Find where the given text appears and provide that cell's center as [x, y] coordinate. 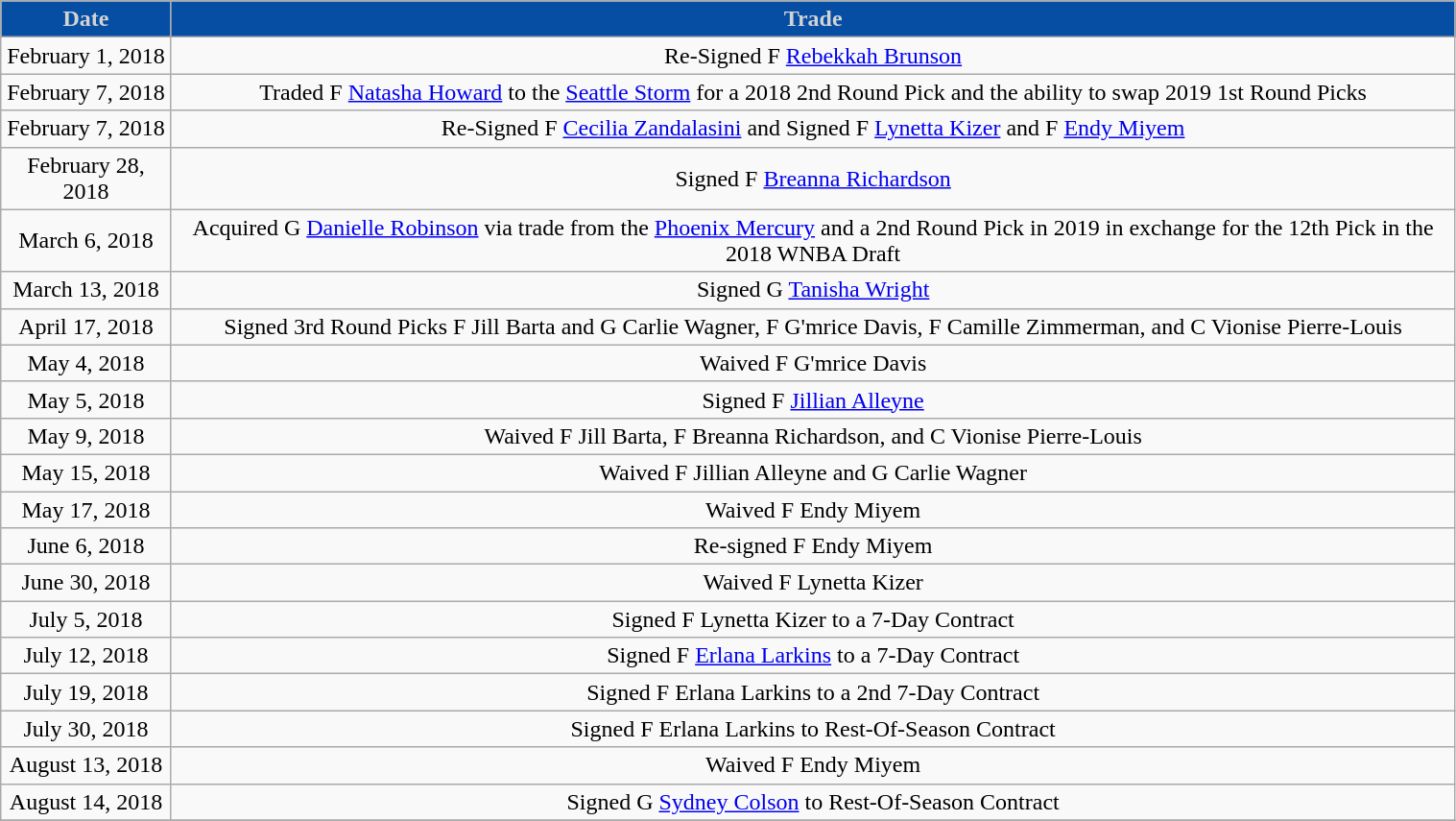
April 17, 2018 [86, 326]
Signed F Erlana Larkins to a 2nd 7-Day Contract [813, 692]
Signed 3rd Round Picks F Jill Barta and G Carlie Wagner, F G'mrice Davis, F Camille Zimmerman, and C Vionise Pierre-Louis [813, 326]
Trade [813, 19]
Re-signed F Endy Miyem [813, 546]
July 12, 2018 [86, 656]
Signed F Jillian Alleyne [813, 399]
Re-Signed F Cecilia Zandalasini and Signed F Lynetta Kizer and F Endy Miyem [813, 129]
February 1, 2018 [86, 56]
Signed G Sydney Colson to Rest-Of-Season Contract [813, 802]
May 17, 2018 [86, 510]
August 14, 2018 [86, 802]
Re-Signed F Rebekkah Brunson [813, 56]
Signed F Erlana Larkins to Rest-Of-Season Contract [813, 729]
May 15, 2018 [86, 472]
May 9, 2018 [86, 436]
July 5, 2018 [86, 619]
Signed F Lynetta Kizer to a 7-Day Contract [813, 619]
Signed F Breanna Richardson [813, 179]
Waived F Lynetta Kizer [813, 583]
Waived F Jillian Alleyne and G Carlie Wagner [813, 472]
July 30, 2018 [86, 729]
February 28, 2018 [86, 179]
May 4, 2018 [86, 363]
Waived F G'mrice Davis [813, 363]
July 19, 2018 [86, 692]
June 30, 2018 [86, 583]
June 6, 2018 [86, 546]
Acquired G Danielle Robinson via trade from the Phoenix Mercury and a 2nd Round Pick in 2019 in exchange for the 12th Pick in the 2018 WNBA Draft [813, 240]
August 13, 2018 [86, 765]
Signed G Tanisha Wright [813, 290]
Waived F Jill Barta, F Breanna Richardson, and C Vionise Pierre-Louis [813, 436]
Signed F Erlana Larkins to a 7-Day Contract [813, 656]
May 5, 2018 [86, 399]
March 13, 2018 [86, 290]
March 6, 2018 [86, 240]
Date [86, 19]
Traded F Natasha Howard to the Seattle Storm for a 2018 2nd Round Pick and the ability to swap 2019 1st Round Picks [813, 92]
